Scan for the cell matching the given text and deliver its [x, y] coordinate at center. 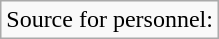
Source for personnel: [110, 20]
